For the text-containing cell, return its midpoint in [x, y] coordinate format. 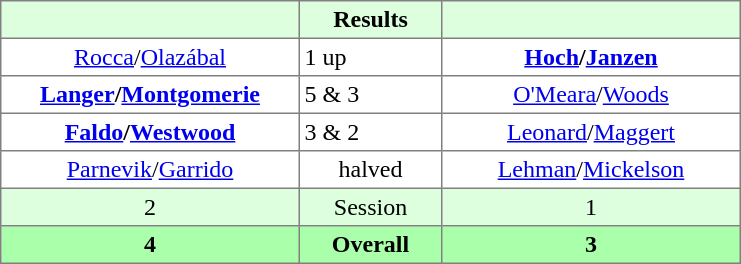
Lehman/Mickelson [591, 170]
Overall [370, 245]
halved [370, 170]
Results [370, 20]
3 & 2 [370, 132]
Faldo/Westwood [150, 132]
5 & 3 [370, 95]
Parnevik/Garrido [150, 170]
Session [370, 207]
Hoch/Janzen [591, 57]
Leonard/Maggert [591, 132]
3 [591, 245]
Langer/Montgomerie [150, 95]
1 up [370, 57]
Rocca/Olazábal [150, 57]
4 [150, 245]
1 [591, 207]
2 [150, 207]
O'Meara/Woods [591, 95]
